Output the (X, Y) coordinate of the center of the cell containing the given text.  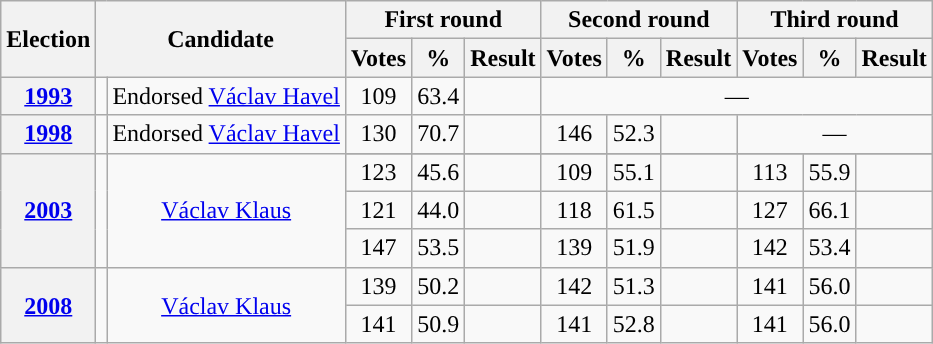
51.3 (634, 286)
127 (770, 210)
53.5 (438, 248)
45.6 (438, 172)
118 (574, 210)
Third round (835, 20)
51.9 (634, 248)
50.9 (438, 324)
121 (378, 210)
Second round (639, 20)
55.1 (634, 172)
61.5 (634, 210)
113 (770, 172)
70.7 (438, 134)
50.2 (438, 286)
52.8 (634, 324)
2008 (48, 305)
147 (378, 248)
1993 (48, 96)
63.4 (438, 96)
53.4 (830, 248)
146 (574, 134)
Election (48, 39)
130 (378, 134)
Candidate (221, 39)
55.9 (830, 172)
52.3 (634, 134)
66.1 (830, 210)
1998 (48, 134)
44.0 (438, 210)
2003 (48, 210)
First round (443, 20)
123 (378, 172)
